Pinpoint the cell where the given text exists, returning its [X, Y] midpoint coordinate. 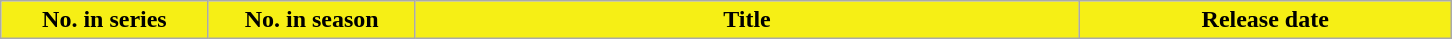
No. in series [104, 20]
Title [746, 20]
Release date [1266, 20]
No. in season [312, 20]
